Output the [x, y] coordinate of the center of the cell containing the given text.  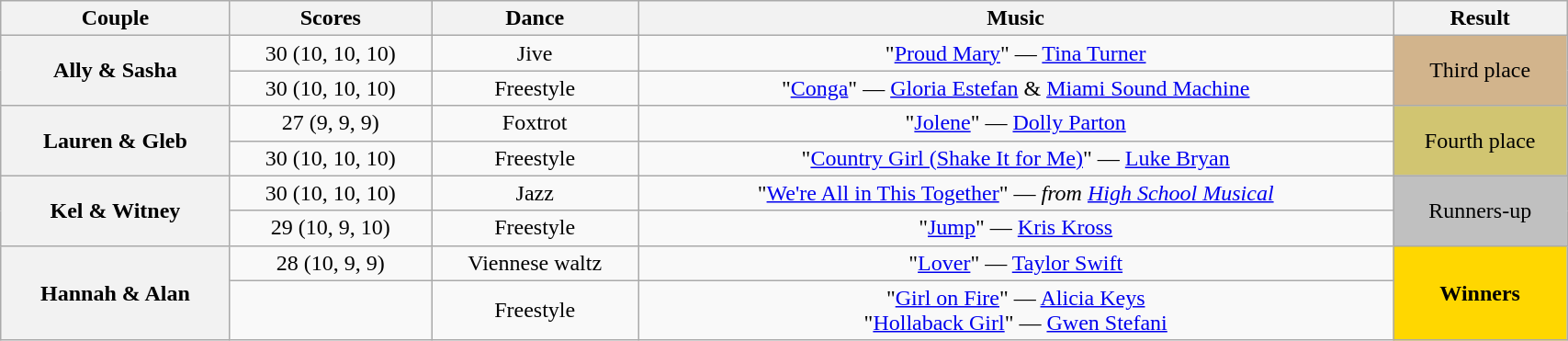
"Lover" — Taylor Swift [1016, 263]
Runners-up [1481, 210]
"We're All in This Together" — from High School Musical [1016, 193]
Dance [535, 18]
"Jump" — Kris Kross [1016, 228]
Ally & Sasha [116, 71]
"Country Girl (Shake It for Me)" — Luke Bryan [1016, 158]
27 (9, 9, 9) [331, 123]
Fourth place [1481, 141]
Music [1016, 18]
29 (10, 9, 10) [331, 228]
Foxtrot [535, 123]
Jazz [535, 193]
Winners [1481, 292]
"Jolene" — Dolly Parton [1016, 123]
Hannah & Alan [116, 292]
Couple [116, 18]
"Proud Mary" — Tina Turner [1016, 53]
Result [1481, 18]
Viennese waltz [535, 263]
Scores [331, 18]
"Girl on Fire" — Alicia Keys"Hollaback Girl" — Gwen Stefani [1016, 311]
Third place [1481, 71]
28 (10, 9, 9) [331, 263]
Lauren & Gleb [116, 141]
Kel & Witney [116, 210]
"Conga" — Gloria Estefan & Miami Sound Machine [1016, 88]
Jive [535, 53]
